Scan for the cell matching the given text and deliver its (X, Y) coordinate at center. 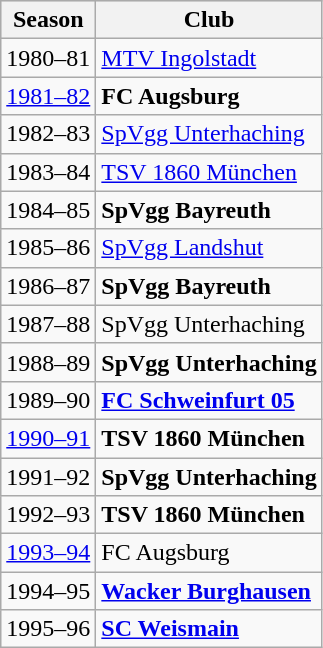
1995–96 (48, 629)
1982–83 (48, 134)
1991–92 (48, 477)
1981–82 (48, 96)
1994–95 (48, 591)
Club (209, 20)
1980–81 (48, 58)
Wacker Burghausen (209, 591)
1993–94 (48, 553)
1983–84 (48, 172)
1990–91 (48, 438)
1992–93 (48, 515)
1988–89 (48, 362)
1987–88 (48, 324)
SC Weismain (209, 629)
SpVgg Landshut (209, 248)
MTV Ingolstadt (209, 58)
FC Schweinfurt 05 (209, 400)
1986–87 (48, 286)
1985–86 (48, 248)
1984–85 (48, 210)
1989–90 (48, 400)
Season (48, 20)
